From the cell containing the given text, extract its center point as [x, y] coordinate. 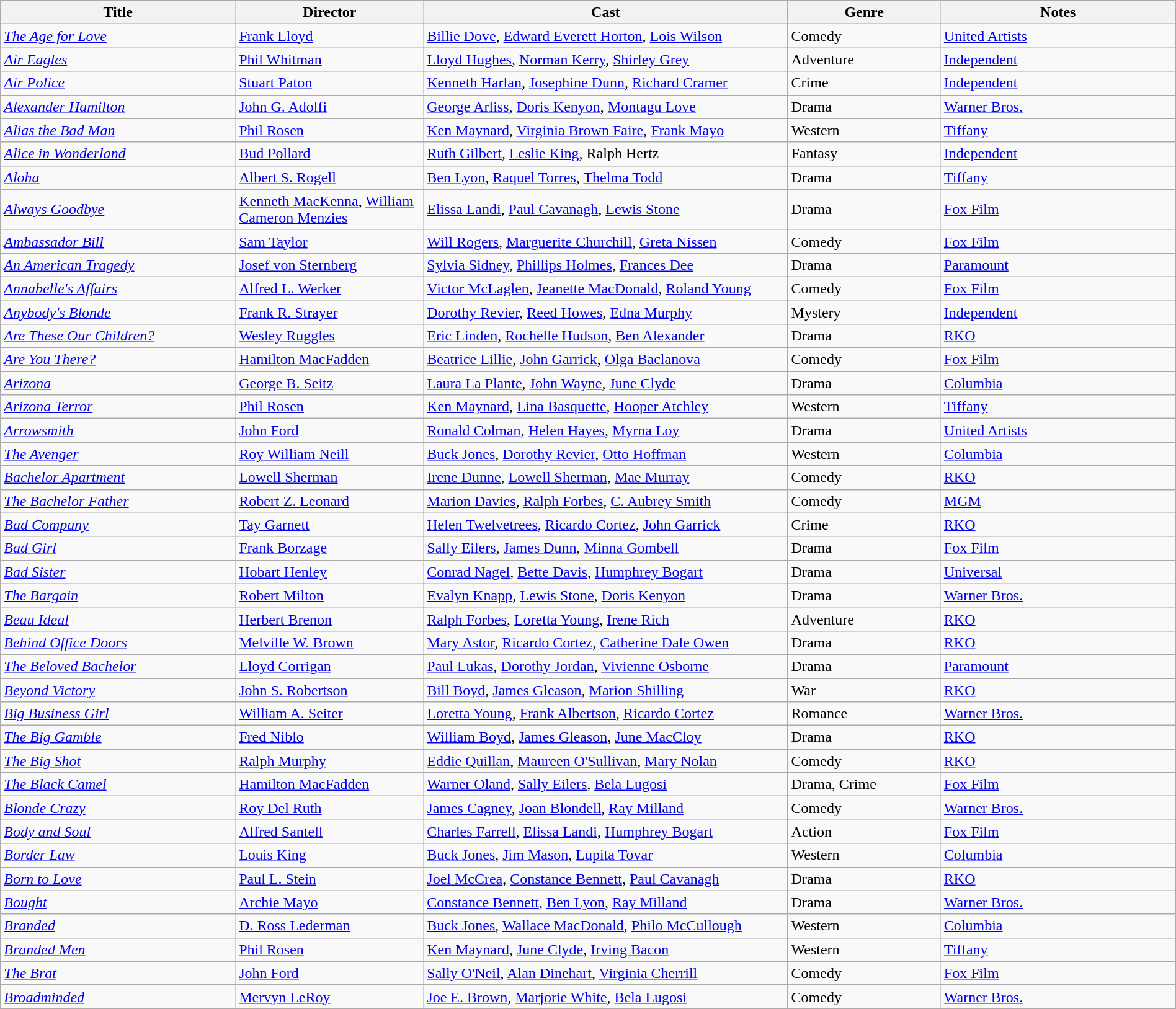
Always Goodbye [118, 210]
Fred Niblo [330, 737]
The Age for Love [118, 36]
Joel McCrea, Constance Bennett, Paul Cavanagh [605, 879]
Bought [118, 902]
Tay Garnett [330, 525]
Bad Girl [118, 548]
MGM [1058, 501]
Wesley Ruggles [330, 336]
Lowell Sherman [330, 478]
Beyond Victory [118, 690]
The Avenger [118, 454]
Buck Jones, Jim Mason, Lupita Tovar [605, 855]
Body and Soul [118, 832]
Roy Del Ruth [330, 808]
The Big Shot [118, 761]
Herbert Brenon [330, 619]
Stuart Paton [330, 83]
Irene Dunne, Lowell Sherman, Mae Murray [605, 478]
James Cagney, Joan Blondell, Ray Milland [605, 808]
Warner Oland, Sally Eilers, Bela Lugosi [605, 785]
The Black Camel [118, 785]
Ralph Forbes, Loretta Young, Irene Rich [605, 619]
Behind Office Doors [118, 642]
Archie Mayo [330, 902]
Kenneth Harlan, Josephine Dunn, Richard Cramer [605, 83]
Cast [605, 12]
Broadminded [118, 997]
Action [864, 832]
Albert S. Rogell [330, 177]
Dorothy Revier, Reed Howes, Edna Murphy [605, 312]
Director [330, 12]
Joe E. Brown, Marjorie White, Bela Lugosi [605, 997]
Air Eagles [118, 60]
Robert Milton [330, 595]
Born to Love [118, 879]
Ken Maynard, June Clyde, Irving Bacon [605, 949]
Arizona [118, 383]
Mary Astor, Ricardo Cortez, Catherine Dale Owen [605, 642]
War [864, 690]
George Arliss, Doris Kenyon, Montagu Love [605, 107]
Victor McLaglen, Jeanette MacDonald, Roland Young [605, 288]
The Big Gamble [118, 737]
Ben Lyon, Raquel Torres, Thelma Todd [605, 177]
Air Police [118, 83]
Roy William Neill [330, 454]
The Beloved Bachelor [118, 666]
Buck Jones, Wallace MacDonald, Philo McCullough [605, 926]
Lloyd Corrigan [330, 666]
Alias the Bad Man [118, 130]
Charles Farrell, Elissa Landi, Humphrey Bogart [605, 832]
Kenneth MacKenna, William Cameron Menzies [330, 210]
Branded Men [118, 949]
Genre [864, 12]
Frank Lloyd [330, 36]
Lloyd Hughes, Norman Kerry, Shirley Grey [605, 60]
Sylvia Sidney, Phillips Holmes, Frances Dee [605, 265]
Eric Linden, Rochelle Hudson, Ben Alexander [605, 336]
Buck Jones, Dorothy Revier, Otto Hoffman [605, 454]
Universal [1058, 572]
Sally O'Neil, Alan Dinehart, Virginia Cherrill [605, 973]
Alfred L. Werker [330, 288]
Beatrice Lillie, John Garrick, Olga Baclanova [605, 360]
Aloha [118, 177]
Paul Lukas, Dorothy Jordan, Vivienne Osborne [605, 666]
Ruth Gilbert, Leslie King, Ralph Hertz [605, 154]
Frank Borzage [330, 548]
Bachelor Apartment [118, 478]
Drama, Crime [864, 785]
Paul L. Stein [330, 879]
Arrowsmith [118, 430]
Arizona Terror [118, 407]
Loretta Young, Frank Albertson, Ricardo Cortez [605, 714]
Mystery [864, 312]
Ambassador Bill [118, 241]
Mervyn LeRoy [330, 997]
Alfred Santell [330, 832]
Sam Taylor [330, 241]
Ralph Murphy [330, 761]
Notes [1058, 12]
Anybody's Blonde [118, 312]
Frank R. Strayer [330, 312]
Eddie Quillan, Maureen O'Sullivan, Mary Nolan [605, 761]
Fantasy [864, 154]
Conrad Nagel, Bette Davis, Humphrey Bogart [605, 572]
Ronald Colman, Helen Hayes, Myrna Loy [605, 430]
Border Law [118, 855]
John G. Adolfi [330, 107]
Evalyn Knapp, Lewis Stone, Doris Kenyon [605, 595]
Bad Sister [118, 572]
Bud Pollard [330, 154]
Billie Dove, Edward Everett Horton, Lois Wilson [605, 36]
Helen Twelvetrees, Ricardo Cortez, John Garrick [605, 525]
Laura La Plante, John Wayne, June Clyde [605, 383]
Are You There? [118, 360]
The Bachelor Father [118, 501]
D. Ross Lederman [330, 926]
William Boyd, James Gleason, June MacCloy [605, 737]
Phil Whitman [330, 60]
William A. Seiter [330, 714]
An American Tragedy [118, 265]
Hobart Henley [330, 572]
Big Business Girl [118, 714]
Beau Ideal [118, 619]
Josef von Sternberg [330, 265]
Elissa Landi, Paul Cavanagh, Lewis Stone [605, 210]
Melville W. Brown [330, 642]
Alexander Hamilton [118, 107]
Ken Maynard, Lina Basquette, Hooper Atchley [605, 407]
Marion Davies, Ralph Forbes, C. Aubrey Smith [605, 501]
Alice in Wonderland [118, 154]
Louis King [330, 855]
Sally Eilers, James Dunn, Minna Gombell [605, 548]
The Bargain [118, 595]
Constance Bennett, Ben Lyon, Ray Milland [605, 902]
Title [118, 12]
John S. Robertson [330, 690]
Annabelle's Affairs [118, 288]
Blonde Crazy [118, 808]
Will Rogers, Marguerite Churchill, Greta Nissen [605, 241]
George B. Seitz [330, 383]
Are These Our Children? [118, 336]
Bill Boyd, James Gleason, Marion Shilling [605, 690]
Branded [118, 926]
Robert Z. Leonard [330, 501]
Bad Company [118, 525]
Ken Maynard, Virginia Brown Faire, Frank Mayo [605, 130]
The Brat [118, 973]
Romance [864, 714]
